Locate the cell with the specified text and output its (X, Y) center coordinate. 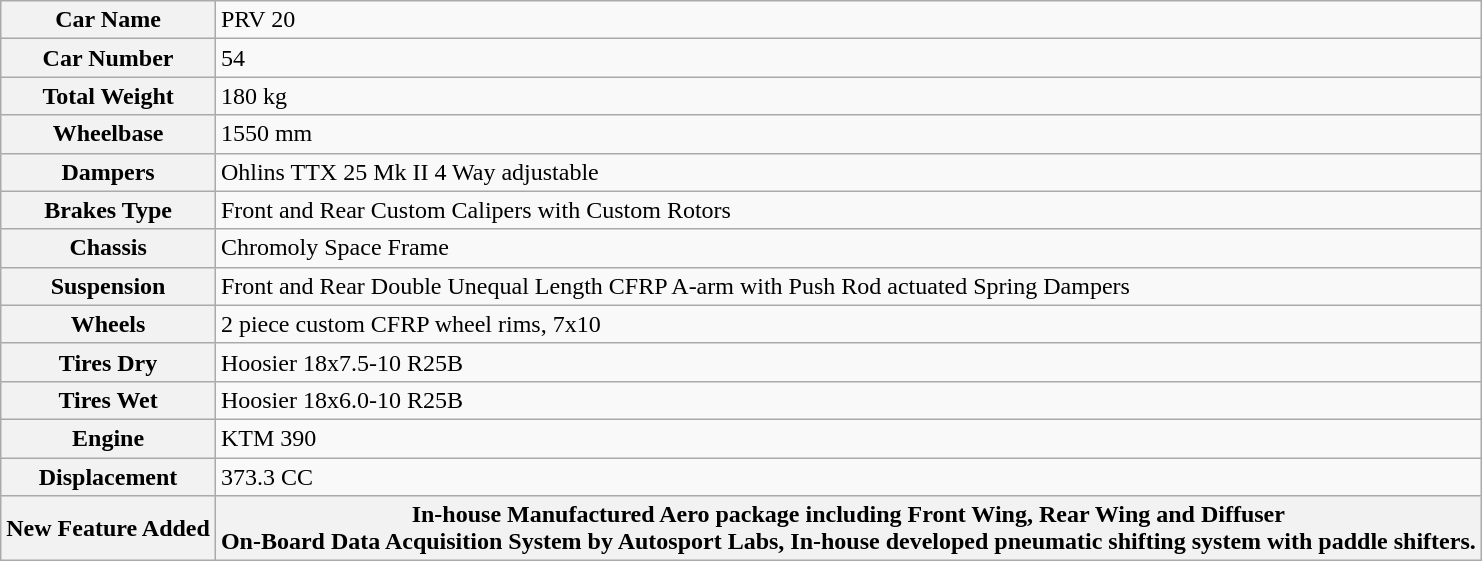
Car Number (108, 58)
Dampers (108, 172)
PRV 20 (848, 20)
Tires Wet (108, 400)
373.3 CC (848, 477)
180 kg (848, 96)
Hoosier 18x6.0-10 R25B (848, 400)
New Feature Added (108, 528)
54 (848, 58)
Suspension (108, 286)
Ohlins TTX 25 Mk II 4 Way adjustable (848, 172)
2 piece custom CFRP wheel rims, 7x10 (848, 324)
Chassis (108, 248)
Car Name (108, 20)
Tires Dry (108, 362)
Hoosier 18x7.5-10 R25B (848, 362)
Wheelbase (108, 134)
Brakes Type (108, 210)
KTM 390 (848, 438)
Engine (108, 438)
Displacement (108, 477)
Chromoly Space Frame (848, 248)
Front and Rear Double Unequal Length CFRP A-arm with Push Rod actuated Spring Dampers (848, 286)
1550 mm (848, 134)
Total Weight (108, 96)
Front and Rear Custom Calipers with Custom Rotors (848, 210)
Wheels (108, 324)
